Provide the [x, y] coordinate of the cell's center where the given text is located.  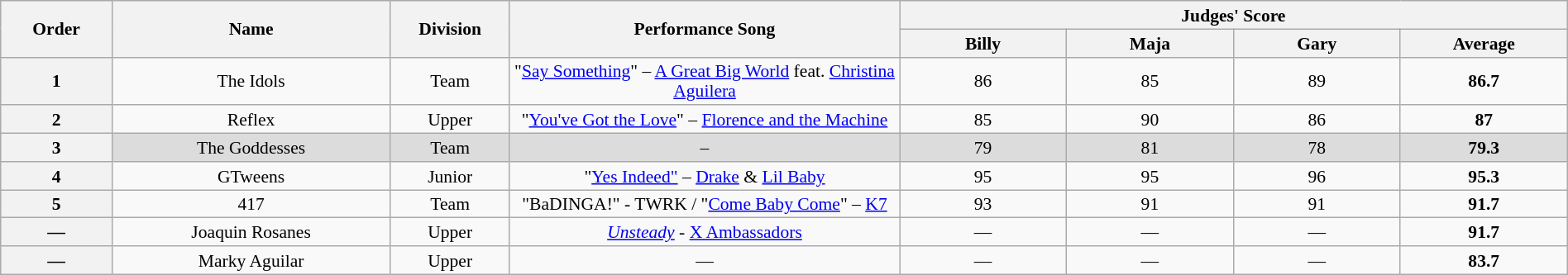
79.3 [1484, 148]
Average [1484, 43]
"BaDINGA!" - TWRK / "Come Baby Come" – K7 [705, 204]
Junior [450, 176]
"You've Got the Love" – Florence and the Machine [705, 120]
Name [251, 29]
Judges' Score [1234, 15]
Division [450, 29]
Maja [1150, 43]
"Yes Indeed" – Drake & Lil Baby [705, 176]
95.3 [1484, 176]
87 [1484, 120]
78 [1317, 148]
Joaquin Rosanes [251, 232]
Marky Aguilar [251, 260]
89 [1317, 81]
5 [56, 204]
The Goddesses [251, 148]
Gary [1317, 43]
86.7 [1484, 81]
417 [251, 204]
Order [56, 29]
Unsteady - X Ambassadors [705, 232]
3 [56, 148]
4 [56, 176]
79 [983, 148]
1 [56, 81]
The Idols [251, 81]
96 [1317, 176]
– [705, 148]
83.7 [1484, 260]
"Say Something" – A Great Big World feat. Christina Aguilera [705, 81]
93 [983, 204]
Performance Song [705, 29]
81 [1150, 148]
2 [56, 120]
Billy [983, 43]
GTweens [251, 176]
Reflex [251, 120]
90 [1150, 120]
